Detect which cell encompasses the target text, then output its [x, y] center coordinate. 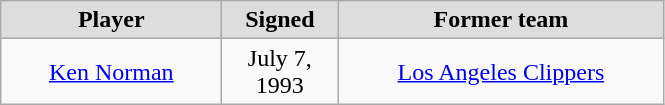
Los Angeles Clippers [501, 72]
July 7, 1993 [280, 72]
Player [112, 20]
Signed [280, 20]
Former team [501, 20]
Ken Norman [112, 72]
